Return the [x, y] coordinate for the center point of the cell that contains the specified text.  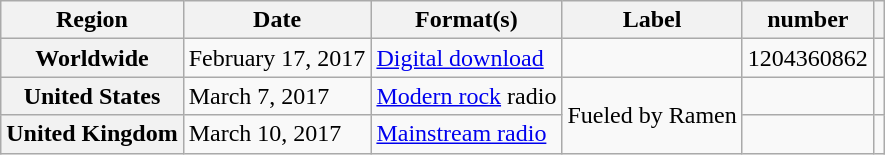
Fueled by Ramen [652, 115]
Label [652, 20]
United Kingdom [92, 134]
Region [92, 20]
Mainstream radio [466, 134]
March 10, 2017 [277, 134]
February 17, 2017 [277, 58]
Worldwide [92, 58]
Format(s) [466, 20]
Digital download [466, 58]
1204360862 [808, 58]
number [808, 20]
March 7, 2017 [277, 96]
Date [277, 20]
United States [92, 96]
Modern rock radio [466, 96]
